Capture the cell that displays the provided text and extract its [X, Y] central coordinate. 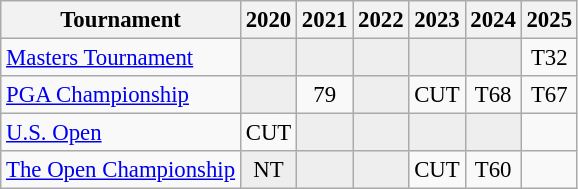
T60 [493, 170]
Masters Tournament [121, 58]
Tournament [121, 20]
T68 [493, 95]
PGA Championship [121, 95]
NT [268, 170]
2021 [325, 20]
2025 [549, 20]
2022 [381, 20]
The Open Championship [121, 170]
2023 [437, 20]
79 [325, 95]
U.S. Open [121, 133]
T67 [549, 95]
T32 [549, 58]
2020 [268, 20]
2024 [493, 20]
